Identify which cell holds the provided text, then report its (x, y) central coordinate. 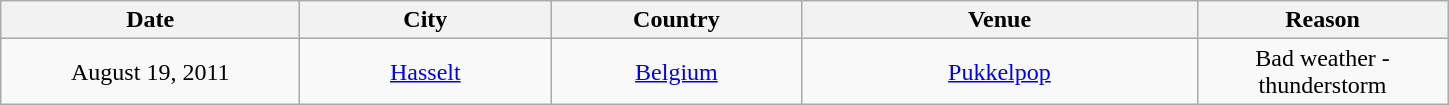
City (426, 20)
Hasselt (426, 72)
Pukkelpop (1000, 72)
Reason (1322, 20)
Venue (1000, 20)
Bad weather - thunderstorm (1322, 72)
Belgium (676, 72)
Country (676, 20)
Date (150, 20)
August 19, 2011 (150, 72)
